Extract the (x, y) coordinate from the center of the cell holding the provided text.  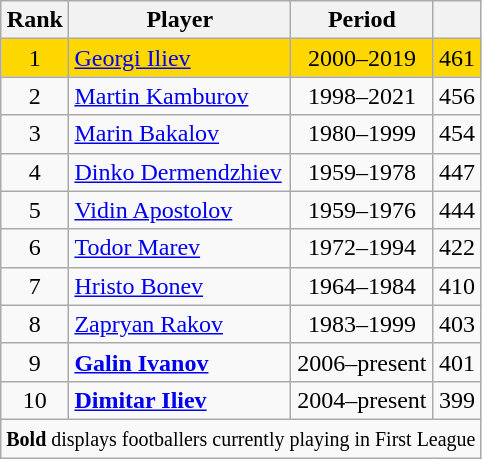
Vidin Apostolov (180, 210)
2000–2019 (362, 58)
1980–1999 (362, 134)
9 (35, 362)
Dinko Dermendzhiev (180, 172)
3 (35, 134)
Todor Marev (180, 248)
Marin Bakalov (180, 134)
10 (35, 400)
Period (362, 20)
Dimitar Iliev (180, 400)
Georgi Iliev (180, 58)
454 (457, 134)
1964–1984 (362, 286)
Player (180, 20)
1972–1994 (362, 248)
7 (35, 286)
8 (35, 324)
1983–1999 (362, 324)
401 (457, 362)
1959–1976 (362, 210)
461 (457, 58)
5 (35, 210)
399 (457, 400)
410 (457, 286)
1998–2021 (362, 96)
1 (35, 58)
2006–present (362, 362)
1959–1978 (362, 172)
Rank (35, 20)
422 (457, 248)
Galin Ivanov (180, 362)
Martin Kamburov (180, 96)
2 (35, 96)
Bold displays footballers currently playing in First League (241, 438)
447 (457, 172)
6 (35, 248)
444 (457, 210)
Zapryan Rakov (180, 324)
Hristo Bonev (180, 286)
2004–present (362, 400)
4 (35, 172)
456 (457, 96)
403 (457, 324)
